For the text-containing cell, return its midpoint in (x, y) coordinate format. 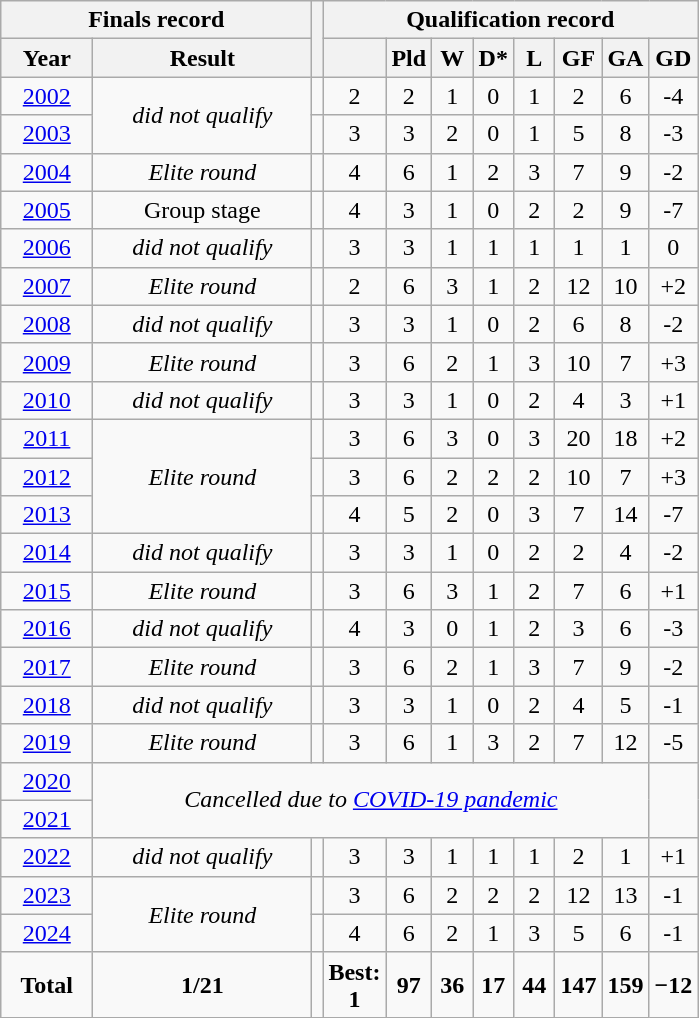
2005 (47, 210)
2015 (47, 591)
GD (674, 58)
GF (578, 58)
-5 (674, 743)
17 (494, 984)
Pld (409, 58)
2010 (47, 400)
2012 (47, 477)
2023 (47, 895)
Qualification record (510, 20)
2021 (47, 819)
2017 (47, 667)
1/21 (202, 984)
13 (626, 895)
2004 (47, 172)
2022 (47, 857)
Total (47, 984)
-4 (674, 96)
2003 (47, 134)
2009 (47, 362)
2006 (47, 248)
2002 (47, 96)
2007 (47, 286)
44 (534, 984)
W (452, 58)
Finals record (156, 20)
D* (494, 58)
Result (202, 58)
Cancelled due to COVID-19 pandemic (371, 800)
L (534, 58)
2014 (47, 553)
Group stage (202, 210)
18 (626, 438)
2008 (47, 324)
36 (452, 984)
Year (47, 58)
2016 (47, 629)
2020 (47, 781)
20 (578, 438)
2013 (47, 515)
97 (409, 984)
2018 (47, 705)
−12 (674, 984)
2019 (47, 743)
Best: 1 (354, 984)
14 (626, 515)
2011 (47, 438)
2024 (47, 933)
147 (578, 984)
GA (626, 58)
159 (626, 984)
